Identify which cell holds the provided text, then report its [X, Y] central coordinate. 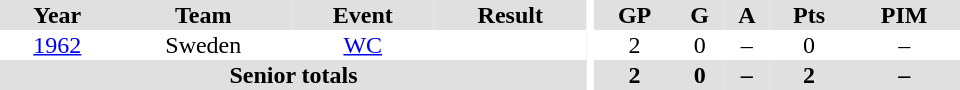
A [747, 15]
Sweden [204, 45]
1962 [58, 45]
Event [363, 15]
WC [363, 45]
Year [58, 15]
Senior totals [294, 75]
PIM [904, 15]
Team [204, 15]
GP [635, 15]
G [700, 15]
Pts [810, 15]
Result [511, 15]
